Find where the given text appears and provide that cell's center as (x, y) coordinate. 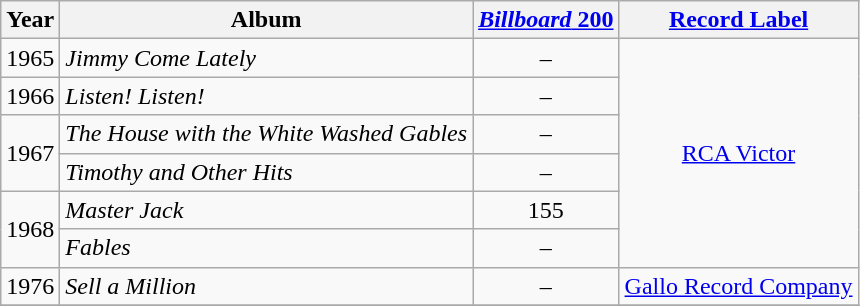
Record Label (738, 20)
Master Jack (266, 210)
Timothy and Other Hits (266, 172)
1965 (30, 58)
Fables (266, 248)
Year (30, 20)
Gallo Record Company (738, 286)
The House with the White Washed Gables (266, 134)
1968 (30, 229)
1967 (30, 153)
Listen! Listen! (266, 96)
Billboard 200 (546, 20)
1976 (30, 286)
Jimmy Come Lately (266, 58)
RCA Victor (738, 153)
155 (546, 210)
Album (266, 20)
1966 (30, 96)
Sell a Million (266, 286)
